Identify which cell holds the provided text, then report its [X, Y] central coordinate. 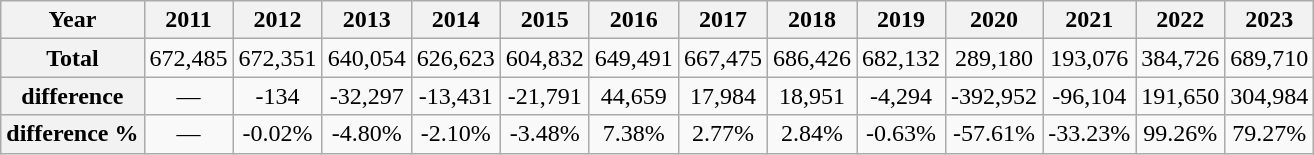
-0.02% [278, 134]
-2.10% [456, 134]
193,076 [1090, 58]
-134 [278, 96]
689,710 [1270, 58]
2022 [1180, 20]
difference % [72, 134]
2012 [278, 20]
-33.23% [1090, 134]
667,475 [722, 58]
640,054 [366, 58]
Year [72, 20]
2017 [722, 20]
-4.80% [366, 134]
-392,952 [994, 96]
604,832 [544, 58]
289,180 [994, 58]
304,984 [1270, 96]
2015 [544, 20]
-3.48% [544, 134]
682,132 [900, 58]
626,623 [456, 58]
2023 [1270, 20]
-4,294 [900, 96]
-96,104 [1090, 96]
2019 [900, 20]
79.27% [1270, 134]
672,485 [188, 58]
7.38% [634, 134]
191,650 [1180, 96]
2013 [366, 20]
44,659 [634, 96]
-57.61% [994, 134]
-13,431 [456, 96]
2020 [994, 20]
-21,791 [544, 96]
17,984 [722, 96]
2.84% [812, 134]
18,951 [812, 96]
384,726 [1180, 58]
-0.63% [900, 134]
686,426 [812, 58]
-32,297 [366, 96]
difference [72, 96]
2018 [812, 20]
2021 [1090, 20]
672,351 [278, 58]
2011 [188, 20]
2.77% [722, 134]
2016 [634, 20]
99.26% [1180, 134]
649,491 [634, 58]
2014 [456, 20]
Total [72, 58]
